Output the (x, y) coordinate of the center of the cell containing the given text.  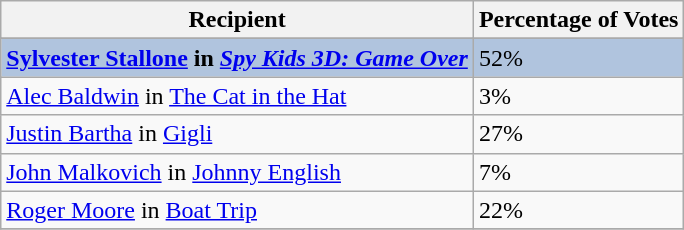
John Malkovich in Johnny English (238, 172)
Roger Moore in Boat Trip (238, 210)
3% (578, 96)
Percentage of Votes (578, 20)
7% (578, 172)
Sylvester Stallone in Spy Kids 3D: Game Over (238, 58)
27% (578, 134)
Justin Bartha in Gigli (238, 134)
22% (578, 210)
Recipient (238, 20)
Alec Baldwin in The Cat in the Hat (238, 96)
52% (578, 58)
